Find where the given text appears and provide that cell's center as [X, Y] coordinate. 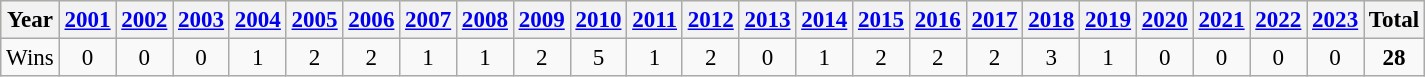
5 [598, 58]
2004 [258, 20]
2013 [768, 20]
2009 [542, 20]
2020 [1164, 20]
2010 [598, 20]
2001 [88, 20]
Wins [30, 58]
3 [1052, 58]
2018 [1052, 20]
2006 [372, 20]
2019 [1108, 20]
2012 [710, 20]
2011 [655, 20]
2021 [1222, 20]
2003 [202, 20]
2014 [824, 20]
2008 [486, 20]
2023 [1336, 20]
28 [1394, 58]
2005 [314, 20]
2016 [938, 20]
Total [1394, 20]
2015 [882, 20]
2017 [994, 20]
2007 [428, 20]
Year [30, 20]
2022 [1278, 20]
2002 [144, 20]
